Output the [X, Y] coordinate of the center of the cell containing the given text.  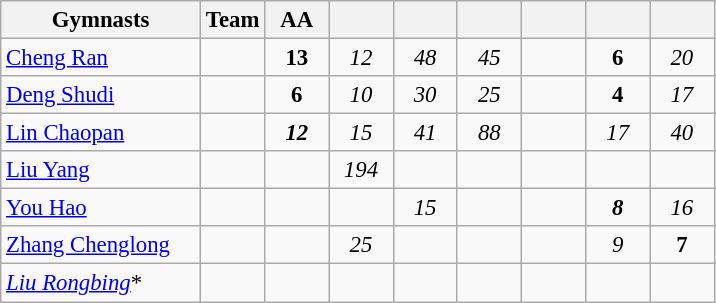
13 [297, 58]
41 [425, 133]
Liu Rongbing* [101, 283]
40 [682, 133]
10 [361, 95]
Liu Yang [101, 170]
Lin Chaopan [101, 133]
48 [425, 58]
Team [232, 20]
8 [618, 208]
45 [489, 58]
Cheng Ran [101, 58]
AA [297, 20]
4 [618, 95]
You Hao [101, 208]
16 [682, 208]
Gymnasts [101, 20]
Deng Shudi [101, 95]
Zhang Chenglong [101, 245]
20 [682, 58]
9 [618, 245]
30 [425, 95]
88 [489, 133]
194 [361, 170]
7 [682, 245]
